Extract the [X, Y] coordinate from the center of the cell holding the provided text.  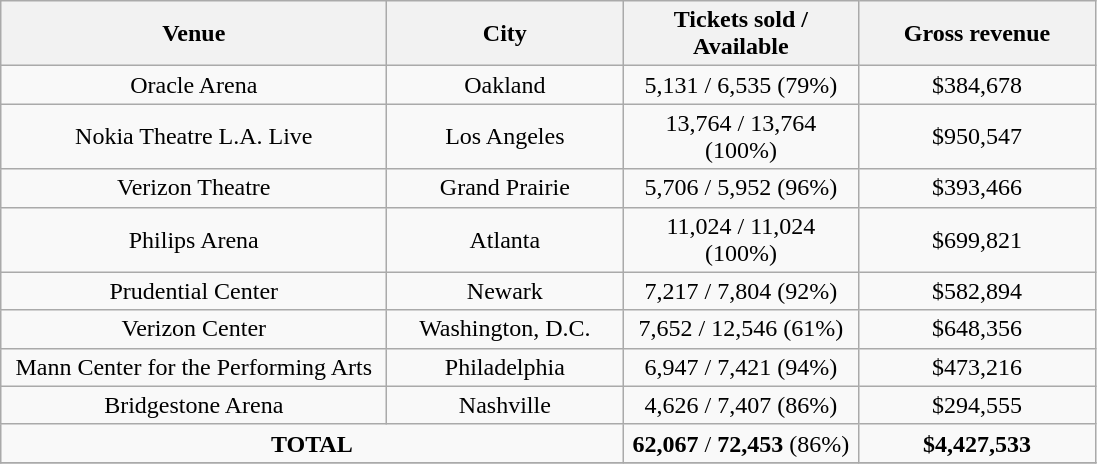
7,652 / 12,546 (61%) [741, 329]
$393,466 [977, 188]
5,131 / 6,535 (79%) [741, 85]
$699,821 [977, 240]
$384,678 [977, 85]
7,217 / 7,804 (92%) [741, 291]
$582,894 [977, 291]
$473,216 [977, 367]
Prudential Center [194, 291]
Los Angeles [505, 136]
Verizon Theatre [194, 188]
Washington, D.C. [505, 329]
Oracle Arena [194, 85]
Tickets sold / Available [741, 34]
Verizon Center [194, 329]
City [505, 34]
Gross revenue [977, 34]
11,024 / 11,024 (100%) [741, 240]
Nashville [505, 405]
Grand Prairie [505, 188]
62,067 / 72,453 (86%) [741, 443]
Venue [194, 34]
13,764 / 13,764 (100%) [741, 136]
TOTAL [312, 443]
Nokia Theatre L.A. Live [194, 136]
$950,547 [977, 136]
Philips Arena [194, 240]
Oakland [505, 85]
5,706 / 5,952 (96%) [741, 188]
6,947 / 7,421 (94%) [741, 367]
Mann Center for the Performing Arts [194, 367]
$648,356 [977, 329]
$4,427,533 [977, 443]
Atlanta [505, 240]
Bridgestone Arena [194, 405]
Philadelphia [505, 367]
4,626 / 7,407 (86%) [741, 405]
Newark [505, 291]
$294,555 [977, 405]
